Return (x, y) of the center of cell containing provided text 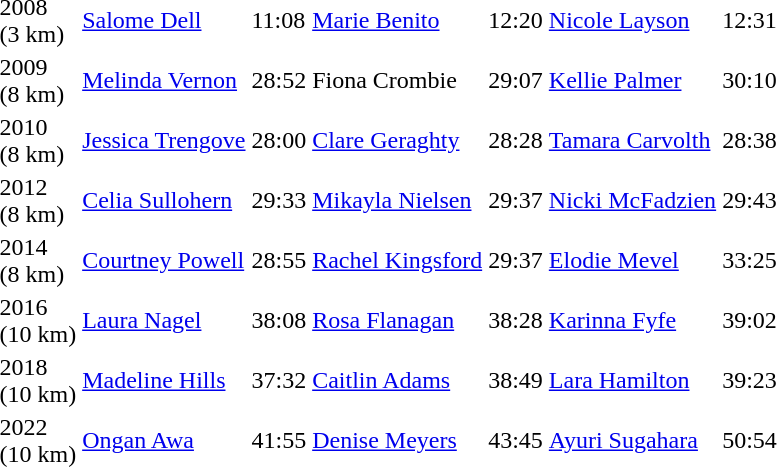
Laura Nagel (164, 320)
38:28 (516, 320)
Elodie Mevel (632, 260)
Celia Sullohern (164, 200)
Fiona Crombie (398, 80)
Tamara Carvolth (632, 140)
Mikayla Nielsen (398, 200)
Courtney Powell (164, 260)
29:07 (516, 80)
Karinna Fyfe (632, 320)
Nicki McFadzien (632, 200)
28:55 (279, 260)
29:33 (279, 200)
38:49 (516, 380)
Clare Geraghty (398, 140)
37:32 (279, 380)
28:28 (516, 140)
Lara Hamilton (632, 380)
Kellie Palmer (632, 80)
28:00 (279, 140)
38:08 (279, 320)
Rachel Kingsford (398, 260)
Madeline Hills (164, 380)
Rosa Flanagan (398, 320)
Caitlin Adams (398, 380)
Melinda Vernon (164, 80)
28:52 (279, 80)
Jessica Trengove (164, 140)
